Find where the given text appears and provide that cell's center as [X, Y] coordinate. 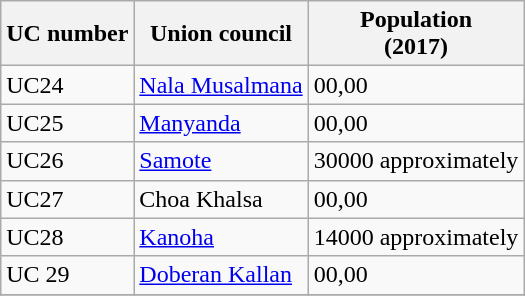
UC25 [68, 123]
UC27 [68, 199]
UC number [68, 34]
Union council [221, 34]
Kanoha [221, 237]
Choa Khalsa [221, 199]
14000 approximately [416, 237]
UC24 [68, 85]
UC26 [68, 161]
UC 29 [68, 275]
Nala Musalmana [221, 85]
Doberan Kallan [221, 275]
Manyanda [221, 123]
UC28 [68, 237]
30000 approximately [416, 161]
Samote [221, 161]
Population(2017) [416, 34]
